Return (x, y) of the center of cell containing provided text 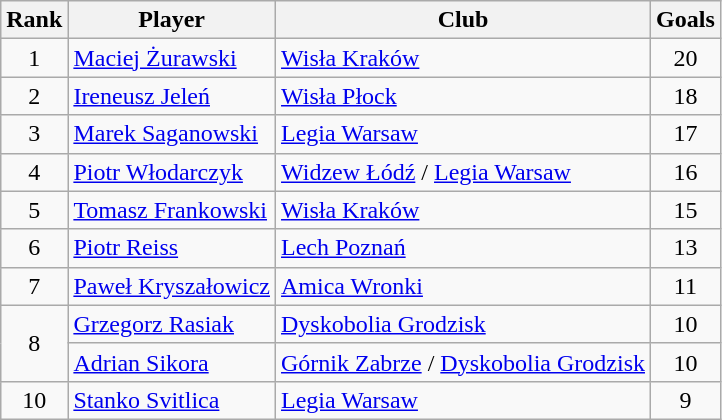
Widzew Łódź / Legia Warsaw (464, 172)
Piotr Reiss (172, 248)
Adrian Sikora (172, 362)
Rank (34, 20)
2 (34, 96)
9 (686, 400)
11 (686, 286)
4 (34, 172)
20 (686, 58)
13 (686, 248)
Ireneusz Jeleń (172, 96)
Player (172, 20)
Piotr Włodarczyk (172, 172)
Goals (686, 20)
6 (34, 248)
5 (34, 210)
Amica Wronki (464, 286)
Maciej Żurawski (172, 58)
8 (34, 343)
Wisła Płock (464, 96)
15 (686, 210)
Grzegorz Rasiak (172, 324)
17 (686, 134)
Paweł Kryszałowicz (172, 286)
1 (34, 58)
Lech Poznań (464, 248)
Dyskobolia Grodzisk (464, 324)
16 (686, 172)
7 (34, 286)
Marek Saganowski (172, 134)
18 (686, 96)
Club (464, 20)
Tomasz Frankowski (172, 210)
Stanko Svitlica (172, 400)
Górnik Zabrze / Dyskobolia Grodzisk (464, 362)
3 (34, 134)
